From the cell containing the given text, extract its center point as (X, Y) coordinate. 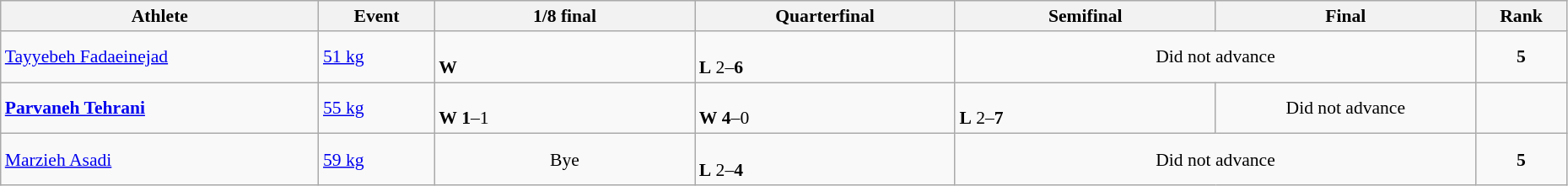
Marzieh Asadi (160, 160)
55 kg (376, 108)
Bye (565, 160)
51 kg (376, 57)
Parvaneh Tehrani (160, 108)
L 2–6 (825, 57)
L 2–7 (1085, 108)
W (565, 57)
Semifinal (1085, 16)
Athlete (160, 16)
Event (376, 16)
L 2–4 (825, 160)
W 1–1 (565, 108)
W 4–0 (825, 108)
1/8 final (565, 16)
Tayyebeh Fadaeinejad (160, 57)
Quarterfinal (825, 16)
59 kg (376, 160)
Final (1346, 16)
Rank (1522, 16)
